Pinpoint the cell where the given text exists, returning its [X, Y] midpoint coordinate. 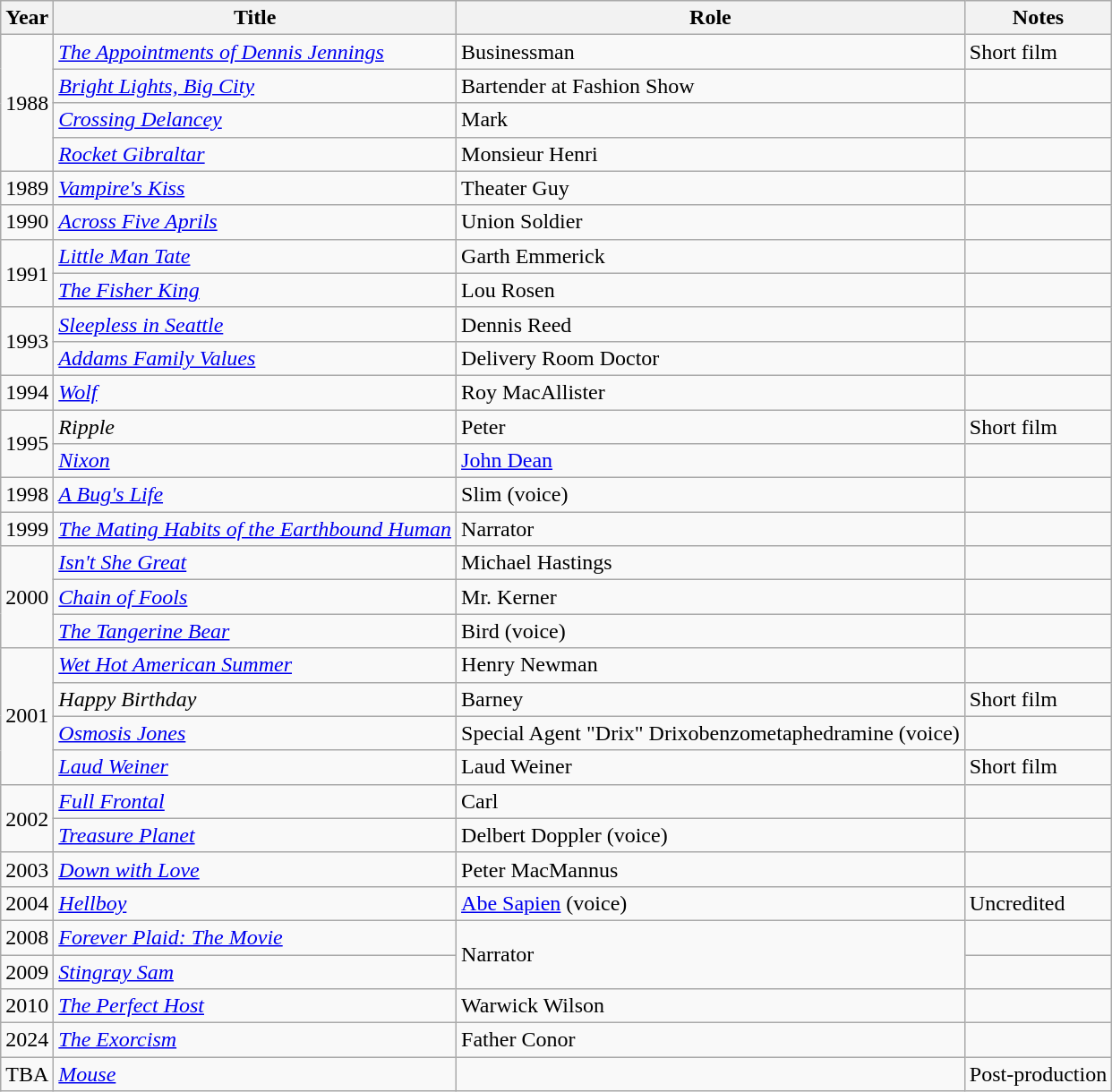
Treasure Planet [255, 835]
1989 [27, 188]
Bright Lights, Big City [255, 86]
Mr. Kerner [711, 597]
Peter MacMannus [711, 869]
Chain of Fools [255, 597]
Year [27, 18]
2004 [27, 903]
2003 [27, 869]
Full Frontal [255, 801]
Hellboy [255, 903]
Title [255, 18]
Peter [711, 427]
2010 [27, 1006]
1991 [27, 273]
Henry Newman [711, 665]
Father Conor [711, 1040]
1990 [27, 222]
A Bug's Life [255, 495]
Mark [711, 120]
Forever Plaid: The Movie [255, 937]
1988 [27, 103]
Vampire's Kiss [255, 188]
Dennis Reed [711, 324]
Osmosis Jones [255, 733]
Warwick Wilson [711, 1006]
2002 [27, 818]
Notes [1038, 18]
Michael Hastings [711, 563]
TBA [27, 1074]
1998 [27, 495]
Addams Family Values [255, 358]
2000 [27, 597]
Role [711, 18]
The Mating Habits of the Earthbound Human [255, 529]
1993 [27, 341]
Nixon [255, 461]
Union Soldier [711, 222]
The Tangerine Bear [255, 631]
Post-production [1038, 1074]
Businessman [711, 52]
Delbert Doppler (voice) [711, 835]
John Dean [711, 461]
Little Man Tate [255, 256]
Crossing Delancey [255, 120]
1995 [27, 444]
2024 [27, 1040]
Slim (voice) [711, 495]
2008 [27, 937]
2009 [27, 971]
Special Agent "Drix" Drixobenzometaphedramine (voice) [711, 733]
Sleepless in Seattle [255, 324]
Stingray Sam [255, 971]
Ripple [255, 427]
Down with Love [255, 869]
Delivery Room Doctor [711, 358]
Barney [711, 699]
The Fisher King [255, 290]
Wolf [255, 392]
The Appointments of Dennis Jennings [255, 52]
Theater Guy [711, 188]
Monsieur Henri [711, 154]
Abe Sapien (voice) [711, 903]
Carl [711, 801]
Uncredited [1038, 903]
1994 [27, 392]
Mouse [255, 1074]
Roy MacAllister [711, 392]
Bird (voice) [711, 631]
The Perfect Host [255, 1006]
Across Five Aprils [255, 222]
The Exorcism [255, 1040]
Isn't She Great [255, 563]
Wet Hot American Summer [255, 665]
Garth Emmerick [711, 256]
Rocket Gibraltar [255, 154]
Happy Birthday [255, 699]
Lou Rosen [711, 290]
2001 [27, 716]
1999 [27, 529]
Bartender at Fashion Show [711, 86]
